Return [X, Y] of the center of cell containing provided text 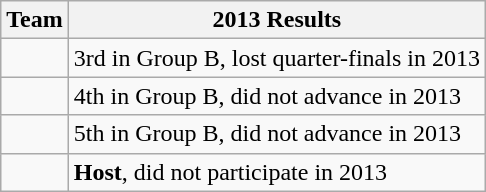
2013 Results [276, 20]
Team [35, 20]
3rd in Group B, lost quarter-finals in 2013 [276, 58]
4th in Group B, did not advance in 2013 [276, 96]
Host, did not participate in 2013 [276, 172]
5th in Group B, did not advance in 2013 [276, 134]
